Scan for the cell matching the given text and deliver its [x, y] coordinate at center. 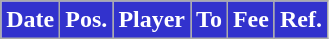
Pos. [86, 20]
Fee [250, 20]
Player [152, 20]
Ref. [300, 20]
To [210, 20]
Date [30, 20]
